Search for the cell housing the specified text and yield its [x, y] center coordinate. 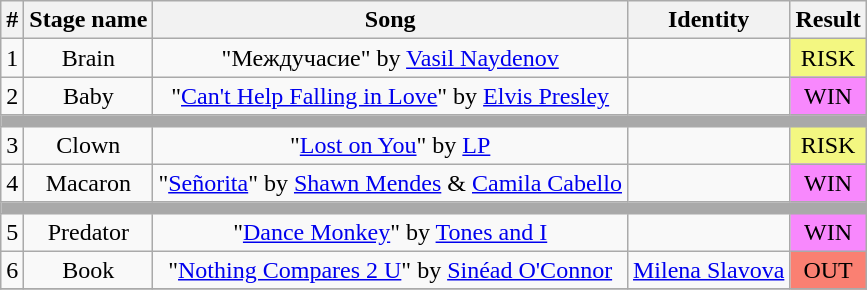
Song [390, 20]
Brain [88, 58]
Stage name [88, 20]
OUT [828, 270]
4 [12, 183]
1 [12, 58]
Book [88, 270]
Result [828, 20]
Identity [708, 20]
Milena Slavova [708, 270]
"Междучасие" by Vasil Naydenov [390, 58]
Clown [88, 145]
3 [12, 145]
# [12, 20]
5 [12, 232]
Predator [88, 232]
2 [12, 96]
"Can't Help Falling in Love" by Elvis Presley [390, 96]
"Lost on You" by LP [390, 145]
"Nothing Compares 2 U" by Sinéad O'Connor [390, 270]
6 [12, 270]
Macaron [88, 183]
"Dance Monkey" by Tones and I [390, 232]
"Señorita" by Shawn Mendes & Camila Cabello [390, 183]
Baby [88, 96]
